Find where the given text appears and provide that cell's center as (X, Y) coordinate. 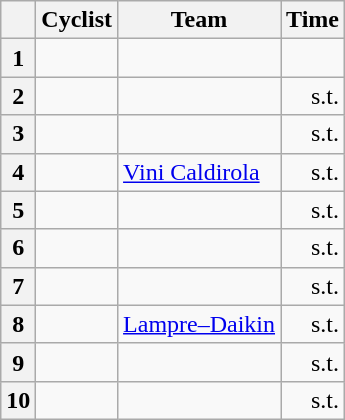
7 (18, 286)
4 (18, 172)
3 (18, 134)
Lampre–Daikin (200, 324)
8 (18, 324)
2 (18, 96)
Vini Caldirola (200, 172)
Cyclist (77, 20)
9 (18, 362)
1 (18, 58)
5 (18, 210)
10 (18, 400)
Team (200, 20)
6 (18, 248)
Time (313, 20)
